Determine the [x, y] coordinate at the center of the cell enclosing the given text.  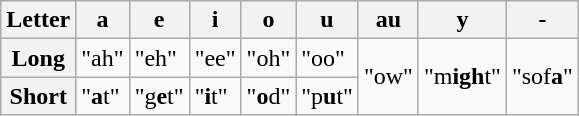
y [462, 20]
"oo" [328, 58]
"ah" [102, 58]
"ow" [388, 77]
u [328, 20]
Letter [38, 20]
a [102, 20]
o [268, 20]
"od" [268, 96]
"might" [462, 77]
"it" [215, 96]
Short [38, 96]
"get" [159, 96]
"ee" [215, 58]
"at" [102, 96]
"oh" [268, 58]
e [159, 20]
i [215, 20]
Long [38, 58]
au [388, 20]
- [542, 20]
"put" [328, 96]
"sofa" [542, 77]
"eh" [159, 58]
